Pinpoint the cell where the given text exists, returning its (X, Y) midpoint coordinate. 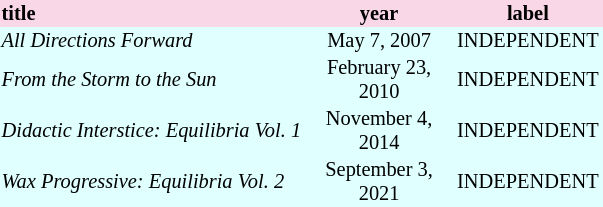
February 23, 2010 (380, 80)
year (380, 14)
From the Storm to the Sun (152, 80)
November 4, 2014 (380, 130)
title (152, 14)
September 3, 2021 (380, 182)
All Directions Forward (152, 40)
May 7, 2007 (380, 40)
Didactic Interstice: Equilibria Vol. 1 (152, 130)
Wax Progressive: Equilibria Vol. 2 (152, 182)
label (528, 14)
